Pinpoint the cell where the given text exists, returning its (x, y) midpoint coordinate. 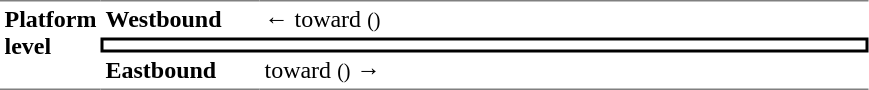
Platform level (50, 45)
← toward () (564, 19)
Eastbound (180, 71)
toward () → (564, 71)
Westbound (180, 19)
